Scan for the cell matching the given text and deliver its (x, y) coordinate at center. 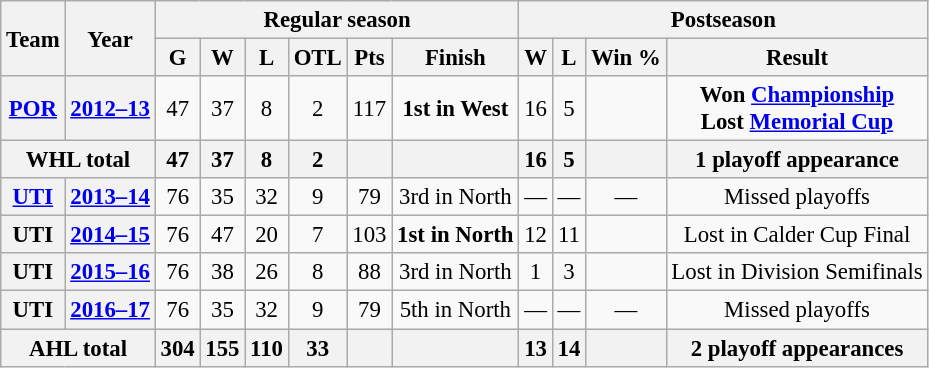
Team (33, 38)
1st in North (456, 235)
Result (797, 58)
Postseason (724, 20)
Lost in Calder Cup Final (797, 235)
11 (568, 235)
2013–14 (110, 197)
2015–16 (110, 273)
Finish (456, 58)
WHL total (78, 160)
14 (568, 348)
AHL total (78, 348)
12 (536, 235)
5th in North (456, 310)
Year (110, 38)
7 (318, 235)
26 (267, 273)
Regular season (337, 20)
2016–17 (110, 310)
33 (318, 348)
OTL (318, 58)
20 (267, 235)
1 (536, 273)
Pts (370, 58)
Win % (626, 58)
2012–13 (110, 108)
103 (370, 235)
Lost in Division Semifinals (797, 273)
13 (536, 348)
110 (267, 348)
2014–15 (110, 235)
117 (370, 108)
POR (33, 108)
1st in West (456, 108)
304 (178, 348)
88 (370, 273)
1 playoff appearance (797, 160)
38 (222, 273)
155 (222, 348)
3 (568, 273)
G (178, 58)
2 playoff appearances (797, 348)
Won ChampionshipLost Memorial Cup (797, 108)
